Scan for the cell matching the given text and deliver its (X, Y) coordinate at center. 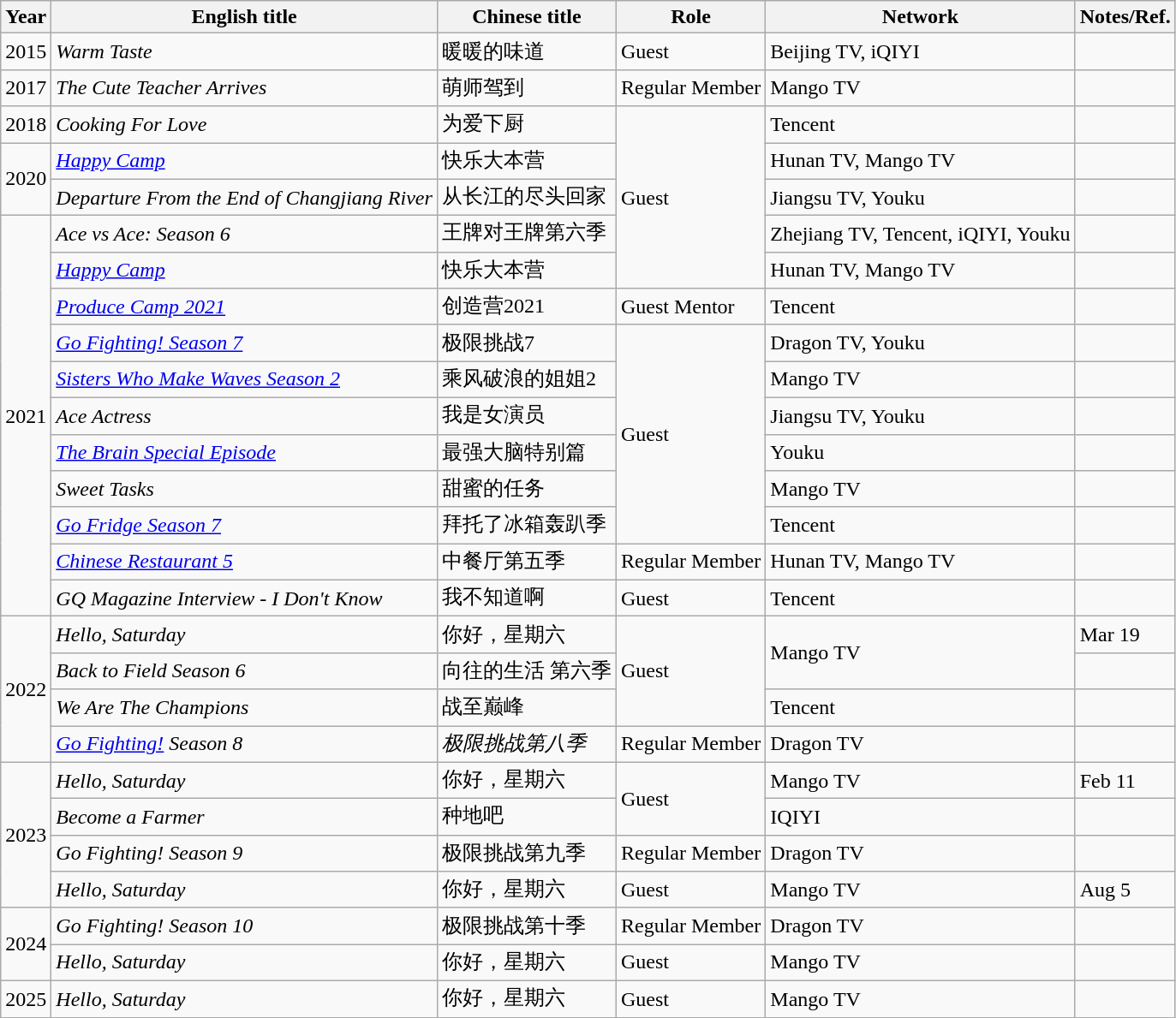
Role (690, 17)
Chinese title (526, 17)
我不知道啊 (526, 598)
2018 (26, 125)
极限挑战7 (526, 342)
Go Fighting! Season 7 (245, 342)
中餐厅第五季 (526, 562)
王牌对王牌第六季 (526, 235)
The Cute Teacher Arrives (245, 87)
Ace vs Ace: Season 6 (245, 235)
Go Fighting! Season 10 (245, 926)
2015 (26, 51)
极限挑战第九季 (526, 853)
拜托了冰箱轰趴季 (526, 526)
战至巅峰 (526, 707)
Produce Camp 2021 (245, 307)
Chinese Restaurant 5 (245, 562)
We Are The Champions (245, 707)
创造营2021 (526, 307)
从长江的尽头回家 (526, 197)
Youku (920, 452)
Network (920, 17)
最强大脑特别篇 (526, 452)
Cooking For Love (245, 125)
乘风破浪的姐姐2 (526, 380)
Beijing TV, iQIYI (920, 51)
Go Fighting! Season 9 (245, 853)
Back to Field Season 6 (245, 671)
Go Fighting! Season 8 (245, 745)
The Brain Special Episode (245, 452)
Aug 5 (1125, 890)
GQ Magazine Interview - I Don't Know (245, 598)
Warm Taste (245, 51)
向往的生活 第六季 (526, 671)
暖暖的味道 (526, 51)
Mar 19 (1125, 635)
Departure From the End of Changjiang River (245, 197)
Notes/Ref. (1125, 17)
English title (245, 17)
Zhejiang TV, Tencent, iQIYI, Youku (920, 235)
2017 (26, 87)
Sisters Who Make Waves Season 2 (245, 380)
Become a Farmer (245, 817)
2022 (26, 689)
2025 (26, 998)
2020 (26, 178)
Year (26, 17)
2024 (26, 944)
极限挑战第八季 (526, 745)
我是女演员 (526, 416)
Go Fridge Season 7 (245, 526)
Guest Mentor (690, 307)
甜蜜的任务 (526, 490)
Sweet Tasks (245, 490)
为爱下厨 (526, 125)
2021 (26, 416)
Ace Actress (245, 416)
萌师驾到 (526, 87)
IQIYI (920, 817)
种地吧 (526, 817)
Feb 11 (1125, 781)
Dragon TV, Youku (920, 342)
2023 (26, 835)
极限挑战第十季 (526, 926)
